Detect which cell encompasses the target text, then output its [X, Y] center coordinate. 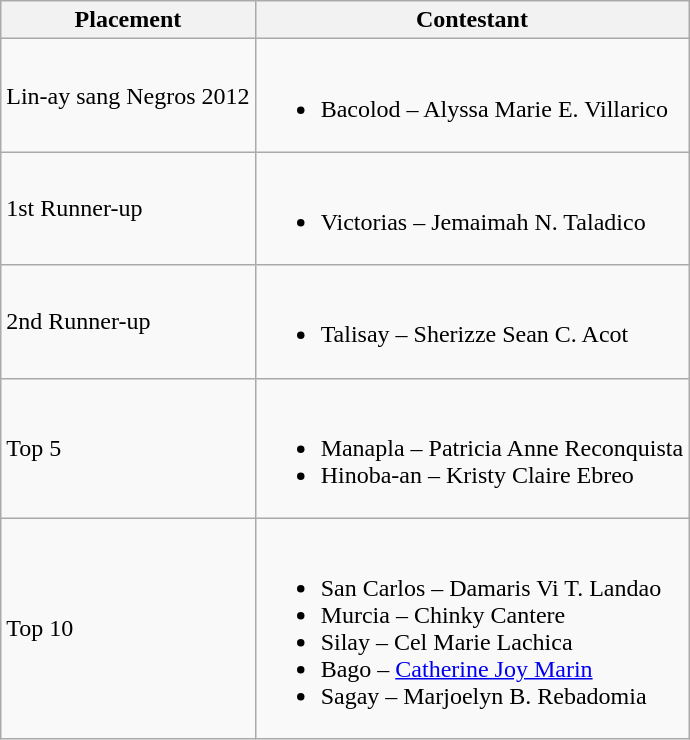
2nd Runner-up [128, 322]
Lin-ay sang Negros 2012 [128, 96]
Talisay – Sherizze Sean C. Acot [472, 322]
Placement [128, 20]
1st Runner-up [128, 208]
San Carlos – Damaris Vi T. LandaoMurcia – Chinky CantereSilay – Cel Marie LachicaBago – Catherine Joy MarinSagay – Marjoelyn B. Rebadomia [472, 628]
Top 10 [128, 628]
Victorias – Jemaimah N. Taladico [472, 208]
Top 5 [128, 448]
Contestant [472, 20]
Bacolod – Alyssa Marie E. Villarico [472, 96]
Manapla – Patricia Anne ReconquistaHinoba-an – Kristy Claire Ebreo [472, 448]
